Capture the cell that displays the provided text and extract its [X, Y] central coordinate. 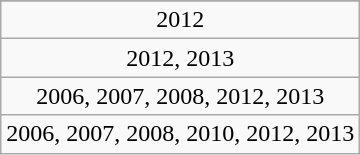
2006, 2007, 2008, 2010, 2012, 2013 [180, 134]
2012 [180, 20]
2006, 2007, 2008, 2012, 2013 [180, 96]
2012, 2013 [180, 58]
